Identify which cell holds the provided text, then report its [x, y] central coordinate. 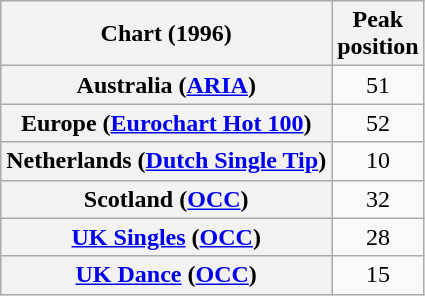
Peakposition [378, 34]
Chart (1996) [166, 34]
Europe (Eurochart Hot 100) [166, 123]
51 [378, 85]
Scotland (OCC) [166, 199]
28 [378, 237]
UK Singles (OCC) [166, 237]
32 [378, 199]
Australia (ARIA) [166, 85]
UK Dance (OCC) [166, 275]
15 [378, 275]
Netherlands (Dutch Single Tip) [166, 161]
10 [378, 161]
52 [378, 123]
